For the text-containing cell, return its midpoint in [x, y] coordinate format. 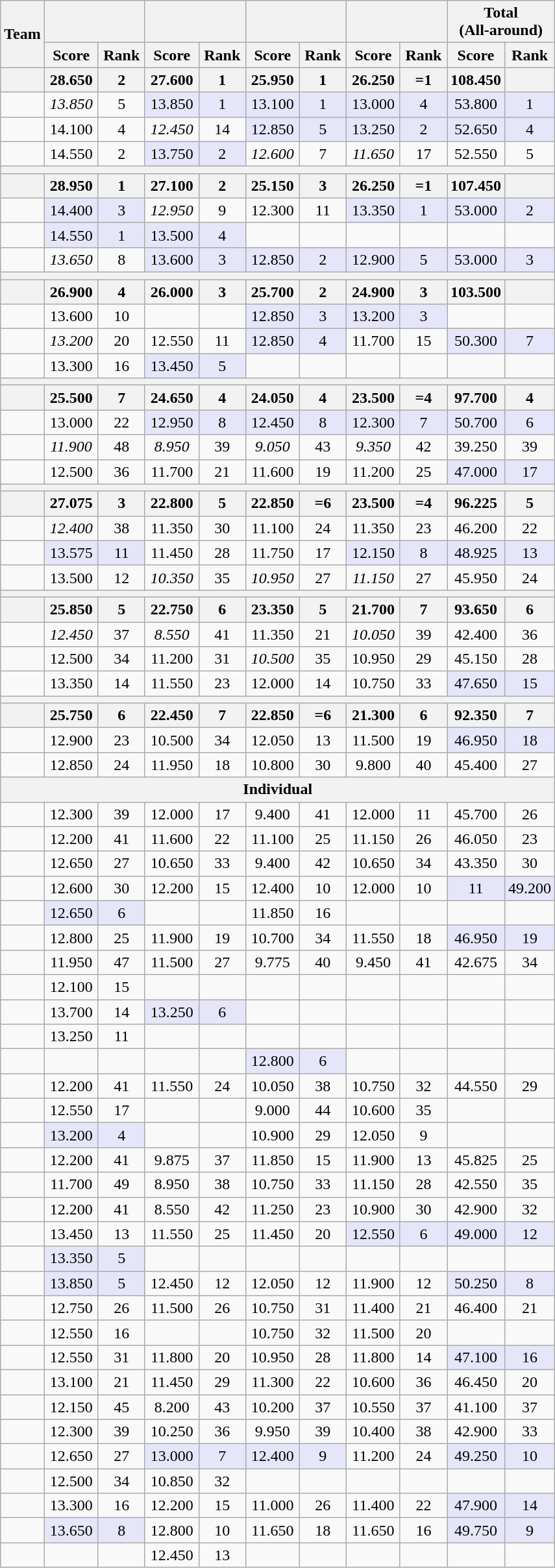
47.650 [476, 684]
11.300 [273, 1382]
42.550 [476, 1185]
49.750 [476, 1530]
9.350 [373, 447]
14.400 [71, 210]
Team [23, 34]
47.000 [476, 472]
48.925 [476, 553]
27.075 [71, 503]
9.950 [273, 1432]
49.250 [476, 1456]
50.300 [476, 341]
47 [121, 962]
10.250 [171, 1432]
45.825 [476, 1160]
45 [121, 1407]
46.450 [476, 1382]
9.875 [171, 1160]
Individual [278, 790]
9.800 [373, 765]
50.250 [476, 1283]
44 [323, 1111]
24.650 [171, 398]
49.000 [476, 1234]
12.750 [71, 1308]
9.050 [273, 447]
44.550 [476, 1086]
46.400 [476, 1308]
46.050 [476, 839]
52.550 [476, 154]
11.750 [273, 553]
48 [121, 447]
11.000 [273, 1506]
49.200 [530, 888]
43.350 [476, 863]
24.900 [373, 291]
45.150 [476, 659]
21.700 [373, 609]
47.900 [476, 1506]
97.700 [476, 398]
14.100 [71, 129]
27.600 [171, 80]
10.400 [373, 1432]
92.350 [476, 716]
26.900 [71, 291]
96.225 [476, 503]
93.650 [476, 609]
10.200 [273, 1407]
45.950 [476, 577]
9.450 [373, 962]
25.150 [273, 186]
25.500 [71, 398]
25.700 [273, 291]
42.675 [476, 962]
47.100 [476, 1357]
50.700 [476, 422]
11.250 [273, 1209]
27.100 [171, 186]
10.850 [171, 1481]
26.000 [171, 291]
45.700 [476, 814]
10.700 [273, 937]
9.000 [273, 1111]
22.750 [171, 609]
53.800 [476, 104]
12.100 [71, 987]
21.300 [373, 716]
25.950 [273, 80]
13.750 [171, 154]
39.250 [476, 447]
49 [121, 1185]
10.800 [273, 765]
24.050 [273, 398]
41.100 [476, 1407]
Total(All-around) [501, 22]
23.350 [273, 609]
22.800 [171, 503]
10.350 [171, 577]
8.200 [171, 1407]
13.575 [71, 553]
42.400 [476, 634]
108.450 [476, 80]
46.200 [476, 528]
52.650 [476, 129]
22.450 [171, 716]
13.700 [71, 1011]
103.500 [476, 291]
28.950 [71, 186]
9.775 [273, 962]
25.750 [71, 716]
45.400 [476, 765]
25.850 [71, 609]
28.650 [71, 80]
107.450 [476, 186]
10.550 [373, 1407]
